Find where the given text appears and provide that cell's center as [x, y] coordinate. 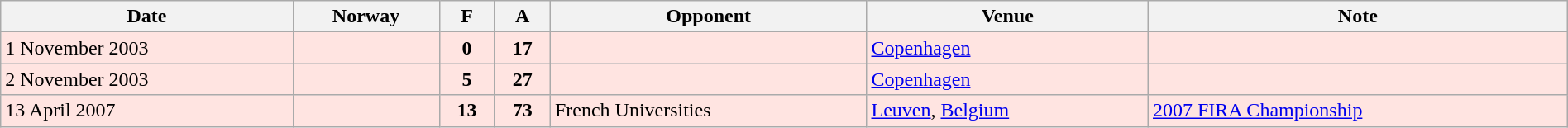
5 [466, 79]
A [523, 17]
2007 FIRA Championship [1358, 111]
Leuven, Belgium [1007, 111]
13 April 2007 [147, 111]
27 [523, 79]
1 November 2003 [147, 48]
17 [523, 48]
2 November 2003 [147, 79]
Opponent [708, 17]
French Universities [708, 111]
Note [1358, 17]
0 [466, 48]
Norway [366, 17]
73 [523, 111]
F [466, 17]
Date [147, 17]
Venue [1007, 17]
13 [466, 111]
